Find where the given text appears and provide that cell's center as (x, y) coordinate. 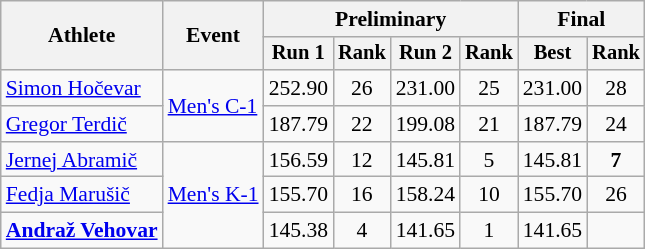
Event (214, 36)
Athlete (82, 36)
12 (362, 160)
145.38 (298, 231)
Run 2 (426, 54)
Preliminary (391, 19)
Simon Hočevar (82, 88)
156.59 (298, 160)
1 (489, 231)
Run 1 (298, 54)
252.90 (298, 88)
Final (582, 19)
158.24 (426, 195)
7 (616, 160)
21 (489, 124)
28 (616, 88)
Jernej Abramič (82, 160)
4 (362, 231)
10 (489, 195)
Men's K-1 (214, 196)
16 (362, 195)
25 (489, 88)
199.08 (426, 124)
24 (616, 124)
Fedja Marušič (82, 195)
5 (489, 160)
Men's C-1 (214, 106)
Andraž Vehovar (82, 231)
22 (362, 124)
Best (552, 54)
Gregor Terdič (82, 124)
